Return (X, Y) of the center of cell containing provided text 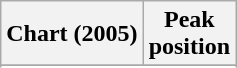
Peakposition (189, 34)
Chart (2005) (72, 34)
